From the cell containing the given text, extract its center point as (x, y) coordinate. 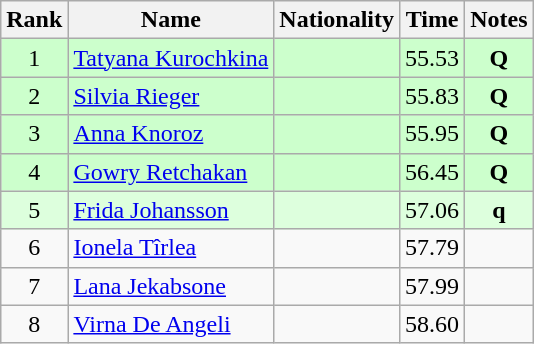
Nationality (337, 20)
6 (34, 248)
57.06 (432, 210)
Notes (499, 20)
Name (171, 20)
58.60 (432, 324)
4 (34, 172)
7 (34, 286)
8 (34, 324)
5 (34, 210)
q (499, 210)
Time (432, 20)
Virna De Angeli (171, 324)
56.45 (432, 172)
3 (34, 134)
Gowry Retchakan (171, 172)
Tatyana Kurochkina (171, 58)
Ionela Tîrlea (171, 248)
57.79 (432, 248)
55.53 (432, 58)
Lana Jekabsone (171, 286)
Silvia Rieger (171, 96)
2 (34, 96)
55.95 (432, 134)
55.83 (432, 96)
Frida Johansson (171, 210)
57.99 (432, 286)
Anna Knoroz (171, 134)
1 (34, 58)
Rank (34, 20)
